Identify which cell holds the provided text, then report its (x, y) central coordinate. 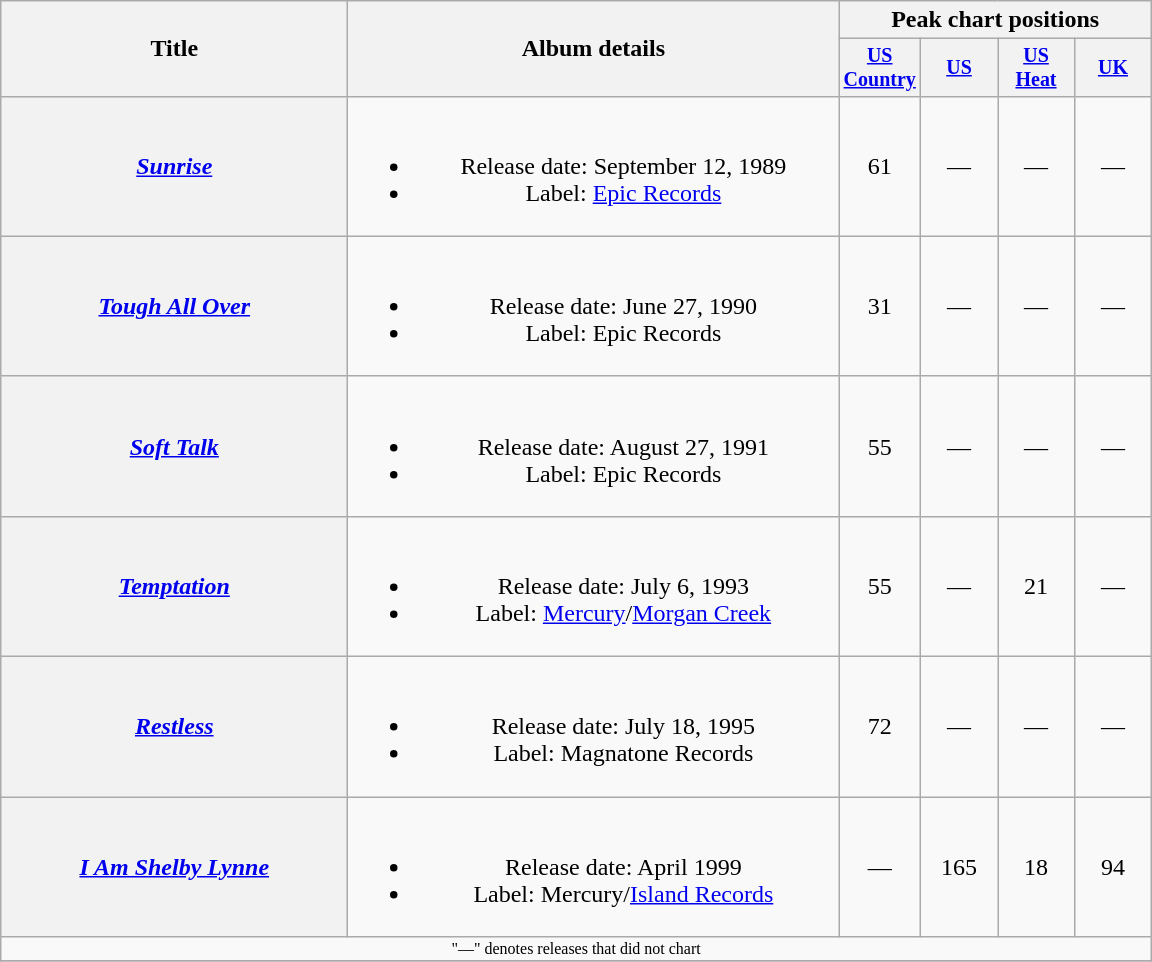
Sunrise (174, 166)
I Am Shelby Lynne (174, 867)
21 (1036, 586)
Temptation (174, 586)
Peak chart positions (996, 20)
Soft Talk (174, 446)
Album details (594, 49)
Title (174, 49)
US (960, 68)
US Heat (1036, 68)
Tough All Over (174, 306)
UK (1112, 68)
Release date: August 27, 1991Label: Epic Records (594, 446)
Release date: April 1999Label: Mercury/Island Records (594, 867)
US Country (880, 68)
Restless (174, 727)
18 (1036, 867)
Release date: June 27, 1990Label: Epic Records (594, 306)
Release date: September 12, 1989Label: Epic Records (594, 166)
61 (880, 166)
94 (1112, 867)
165 (960, 867)
Release date: July 6, 1993Label: Mercury/Morgan Creek (594, 586)
31 (880, 306)
72 (880, 727)
"—" denotes releases that did not chart (576, 949)
Release date: July 18, 1995Label: Magnatone Records (594, 727)
